Capture the cell that displays the provided text and extract its [X, Y] central coordinate. 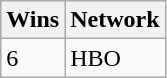
HBO [115, 58]
6 [33, 58]
Network [115, 20]
Wins [33, 20]
